Pinpoint the cell where the given text exists, returning its [X, Y] midpoint coordinate. 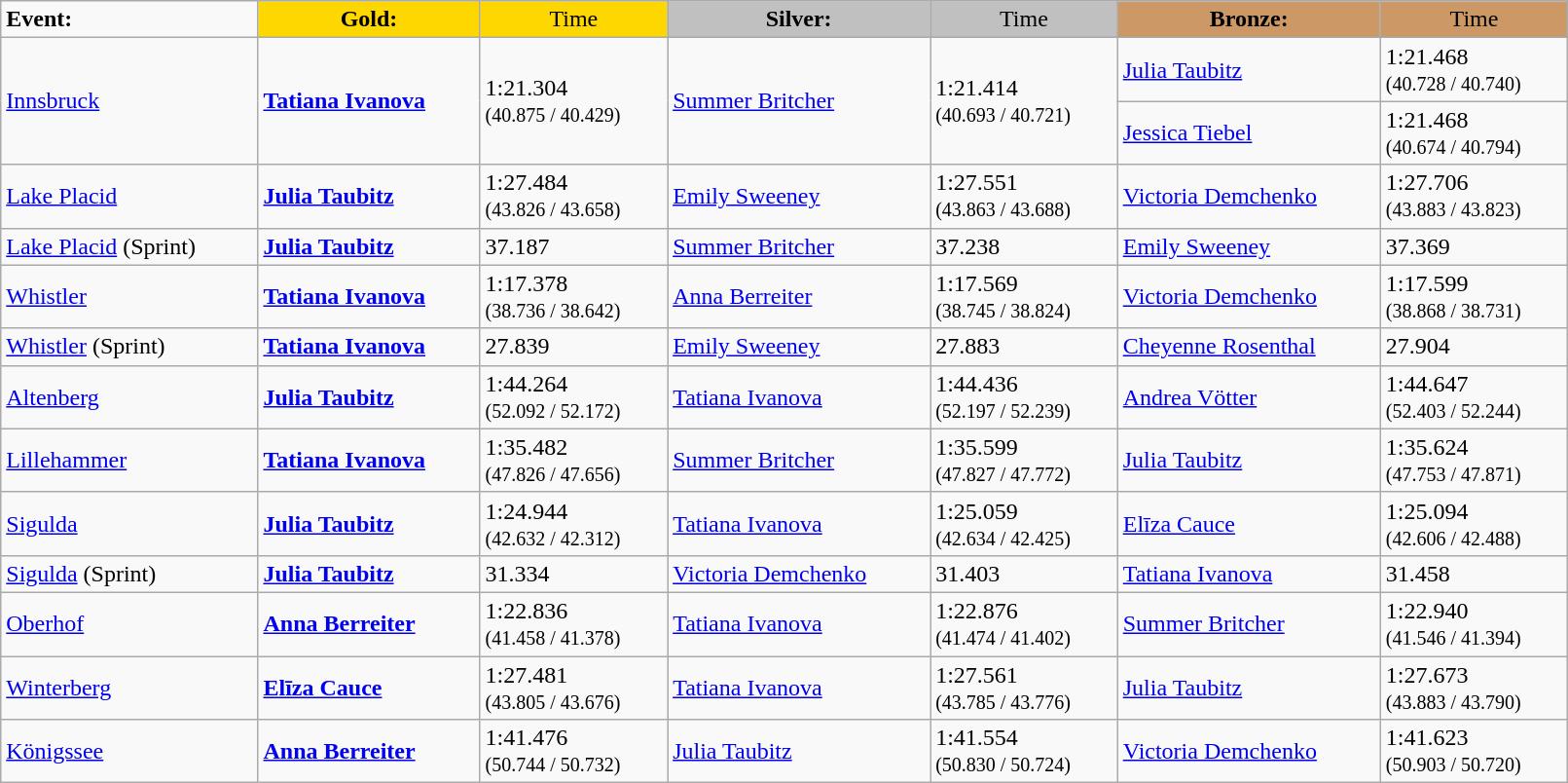
Silver: [799, 19]
1:41.554(50.830 / 50.724) [1024, 752]
Lillehammer [129, 460]
31.403 [1024, 574]
1:27.706(43.883 / 43.823) [1474, 197]
Whistler [129, 296]
31.458 [1474, 574]
1:21.468(40.728 / 40.740) [1474, 70]
1:35.624(47.753 / 47.871) [1474, 460]
1:27.673(43.883 / 43.790) [1474, 688]
1:27.551(43.863 / 43.688) [1024, 197]
1:24.944(42.632 / 42.312) [574, 524]
Andrea Vötter [1249, 397]
Cheyenne Rosenthal [1249, 347]
Innsbruck [129, 101]
Gold: [369, 19]
1:22.836(41.458 / 41.378) [574, 623]
1:44.647(52.403 / 52.244) [1474, 397]
37.369 [1474, 246]
1:17.378(38.736 / 38.642) [574, 296]
Lake Placid [129, 197]
1:44.264(52.092 / 52.172) [574, 397]
1:27.481(43.805 / 43.676) [574, 688]
27.883 [1024, 347]
Sigulda (Sprint) [129, 574]
37.187 [574, 246]
27.839 [574, 347]
27.904 [1474, 347]
Bronze: [1249, 19]
Altenberg [129, 397]
1:22.876(41.474 / 41.402) [1024, 623]
37.238 [1024, 246]
1:44.436(52.197 / 52.239) [1024, 397]
1:25.059(42.634 / 42.425) [1024, 524]
Event: [129, 19]
1:17.569(38.745 / 38.824) [1024, 296]
1:21.468(40.674 / 40.794) [1474, 132]
31.334 [574, 574]
Whistler (Sprint) [129, 347]
Winterberg [129, 688]
1:22.940(41.546 / 41.394) [1474, 623]
1:27.484(43.826 / 43.658) [574, 197]
1:35.482(47.826 / 47.656) [574, 460]
1:21.304(40.875 / 40.429) [574, 101]
1:41.476(50.744 / 50.732) [574, 752]
1:27.561(43.785 / 43.776) [1024, 688]
1:17.599(38.868 / 38.731) [1474, 296]
1:35.599(47.827 / 47.772) [1024, 460]
Oberhof [129, 623]
Sigulda [129, 524]
1:25.094(42.606 / 42.488) [1474, 524]
Königssee [129, 752]
1:41.623(50.903 / 50.720) [1474, 752]
Lake Placid (Sprint) [129, 246]
Jessica Tiebel [1249, 132]
1:21.414(40.693 / 40.721) [1024, 101]
